Locate the cell with the specified text and output its [X, Y] center coordinate. 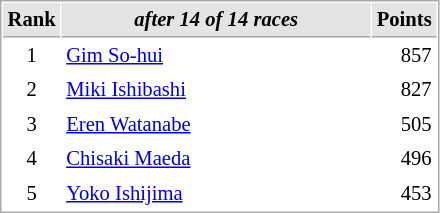
827 [404, 90]
496 [404, 158]
Chisaki Maeda [216, 158]
3 [32, 124]
5 [32, 194]
Eren Watanabe [216, 124]
Rank [32, 20]
857 [404, 56]
Miki Ishibashi [216, 90]
453 [404, 194]
Points [404, 20]
2 [32, 90]
Yoko Ishijima [216, 194]
Gim So-hui [216, 56]
505 [404, 124]
4 [32, 158]
1 [32, 56]
after 14 of 14 races [216, 20]
